Scan for the cell matching the given text and deliver its (X, Y) coordinate at center. 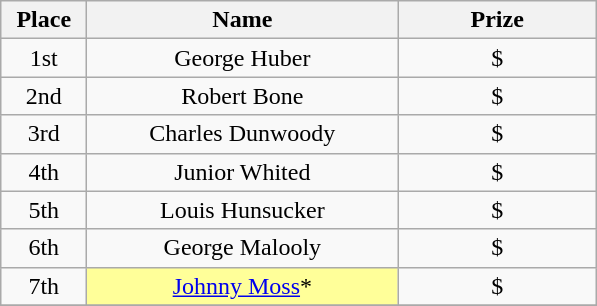
3rd (44, 134)
4th (44, 172)
Robert Bone (242, 96)
Prize (498, 20)
Junior Whited (242, 172)
George Huber (242, 58)
6th (44, 248)
Louis Hunsucker (242, 210)
1st (44, 58)
Johnny Moss* (242, 286)
Name (242, 20)
Charles Dunwoody (242, 134)
George Malooly (242, 248)
Place (44, 20)
7th (44, 286)
2nd (44, 96)
5th (44, 210)
